Capture the cell that displays the provided text and extract its [X, Y] central coordinate. 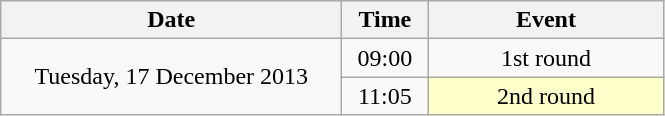
Event [546, 20]
2nd round [546, 96]
Tuesday, 17 December 2013 [172, 77]
11:05 [385, 96]
1st round [546, 58]
09:00 [385, 58]
Date [172, 20]
Time [385, 20]
